Find where the given text appears and provide that cell's center as (x, y) coordinate. 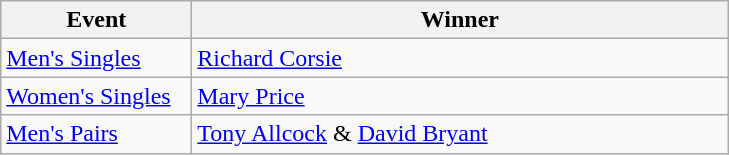
Richard Corsie (460, 58)
Event (96, 20)
Mary Price (460, 96)
Women's Singles (96, 96)
Men's Singles (96, 58)
Tony Allcock & David Bryant (460, 134)
Winner (460, 20)
Men's Pairs (96, 134)
